Determine the (X, Y) coordinate at the center of the cell enclosing the given text.  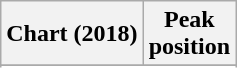
Peakposition (189, 34)
Chart (2018) (72, 34)
